Determine the (x, y) coordinate at the center of the cell enclosing the given text.  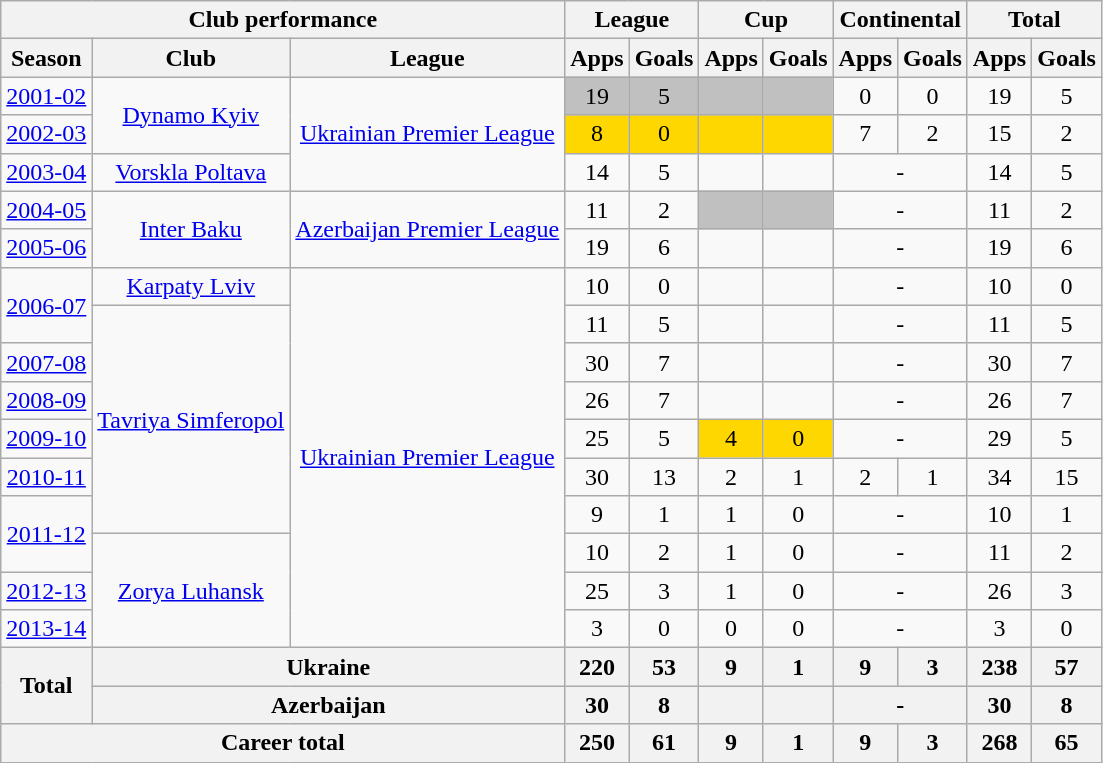
Vorskla Poltava (191, 172)
Karpaty Lviv (191, 286)
2005-06 (46, 248)
Inter Baku (191, 229)
53 (664, 667)
2006-07 (46, 305)
2012-13 (46, 591)
2007-08 (46, 362)
Career total (283, 743)
57 (1067, 667)
Season (46, 58)
2010-11 (46, 477)
2004-05 (46, 210)
Azerbaijan Premier League (428, 229)
2003-04 (46, 172)
2013-14 (46, 629)
Cup (766, 20)
4 (731, 438)
34 (999, 477)
13 (664, 477)
Club (191, 58)
Ukraine (328, 667)
238 (999, 667)
2002-03 (46, 134)
29 (999, 438)
65 (1067, 743)
Dynamo Kyiv (191, 115)
Continental (900, 20)
Club performance (283, 20)
Azerbaijan (328, 705)
250 (597, 743)
61 (664, 743)
220 (597, 667)
268 (999, 743)
Zorya Luhansk (191, 591)
2001-02 (46, 96)
2011-12 (46, 534)
2009-10 (46, 438)
Tavriya Simferopol (191, 419)
2008-09 (46, 400)
